From the cell containing the given text, extract its center point as [X, Y] coordinate. 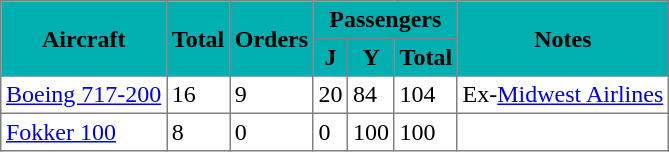
8 [198, 132]
Notes [562, 38]
J [330, 57]
Fokker 100 [84, 132]
Orders [272, 38]
Aircraft [84, 38]
20 [330, 95]
16 [198, 95]
104 [426, 95]
Passengers [385, 20]
Boeing 717-200 [84, 95]
9 [272, 95]
84 [371, 95]
Y [371, 57]
Ex-Midwest Airlines [562, 95]
